Extract the [x, y] coordinate from the center of the cell holding the provided text.  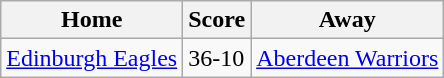
Aberdeen Warriors [348, 58]
Home [92, 20]
Edinburgh Eagles [92, 58]
Away [348, 20]
Score [217, 20]
36-10 [217, 58]
